Detect which cell encompasses the target text, then output its (X, Y) center coordinate. 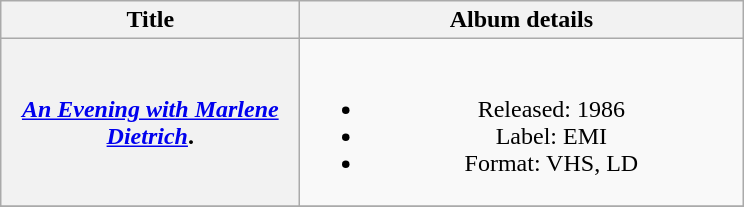
Title (150, 20)
Album details (522, 20)
Released: 1986Label: EMIFormat: VHS, LD (522, 122)
An Evening with Marlene Dietrich. (150, 122)
